Capture the cell that displays the provided text and extract its (x, y) central coordinate. 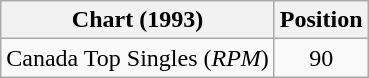
Chart (1993) (138, 20)
90 (321, 58)
Position (321, 20)
Canada Top Singles (RPM) (138, 58)
